Detect which cell encompasses the target text, then output its (x, y) center coordinate. 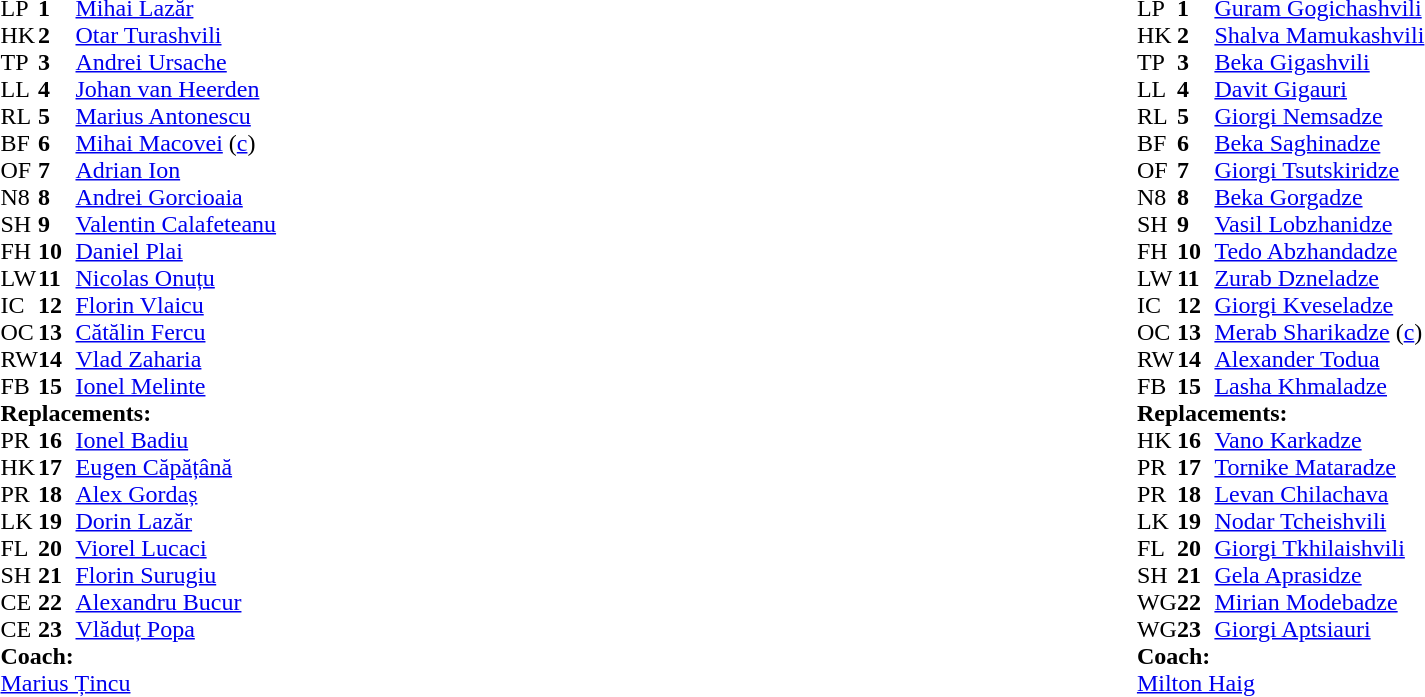
Giorgi Aptsiauri (1319, 630)
Merab Sharikadze (c) (1319, 332)
Ionel Melinte (176, 386)
Beka Gigashvili (1319, 62)
Tornike Mataradze (1319, 468)
Beka Gorgadze (1319, 198)
Vano Karkadze (1319, 440)
Zurab Dzneladze (1319, 278)
Daniel Plai (176, 252)
Adrian Ion (176, 170)
Florin Surugiu (176, 576)
Andrei Gorcioaia (176, 198)
Ionel Badiu (176, 440)
Mihai Macovei (c) (176, 144)
Valentin Calafeteanu (176, 224)
Viorel Lucaci (176, 548)
Shalva Mamukashvili (1319, 36)
Mirian Modebadze (1319, 602)
Vlăduț Popa (176, 630)
Giorgi Nemsadze (1319, 116)
Giorgi Tkhilaishvili (1319, 548)
Tedo Abzhandadze (1319, 252)
Johan van Heerden (176, 90)
Florin Vlaicu (176, 306)
Lasha Khmaladze (1319, 386)
Beka Saghinadze (1319, 144)
Otar Turashvili (176, 36)
Nodar Tcheishvili (1319, 522)
Dorin Lazăr (176, 522)
Giorgi Kveseladze (1319, 306)
Alexander Todua (1319, 360)
Alex Gordaș (176, 494)
Marius Țincu (138, 684)
Milton Haig (1280, 684)
Gela Aprasidze (1319, 576)
Giorgi Tsutskiridze (1319, 170)
Nicolas Onuțu (176, 278)
Andrei Ursache (176, 62)
Levan Chilachava (1319, 494)
Cătălin Fercu (176, 332)
Davit Gigauri (1319, 90)
Vlad Zaharia (176, 360)
Eugen Căpățână (176, 468)
Vasil Lobzhanidze (1319, 224)
Alexandru Bucur (176, 602)
Marius Antonescu (176, 116)
